Determine the (X, Y) coordinate at the center of the cell enclosing the given text.  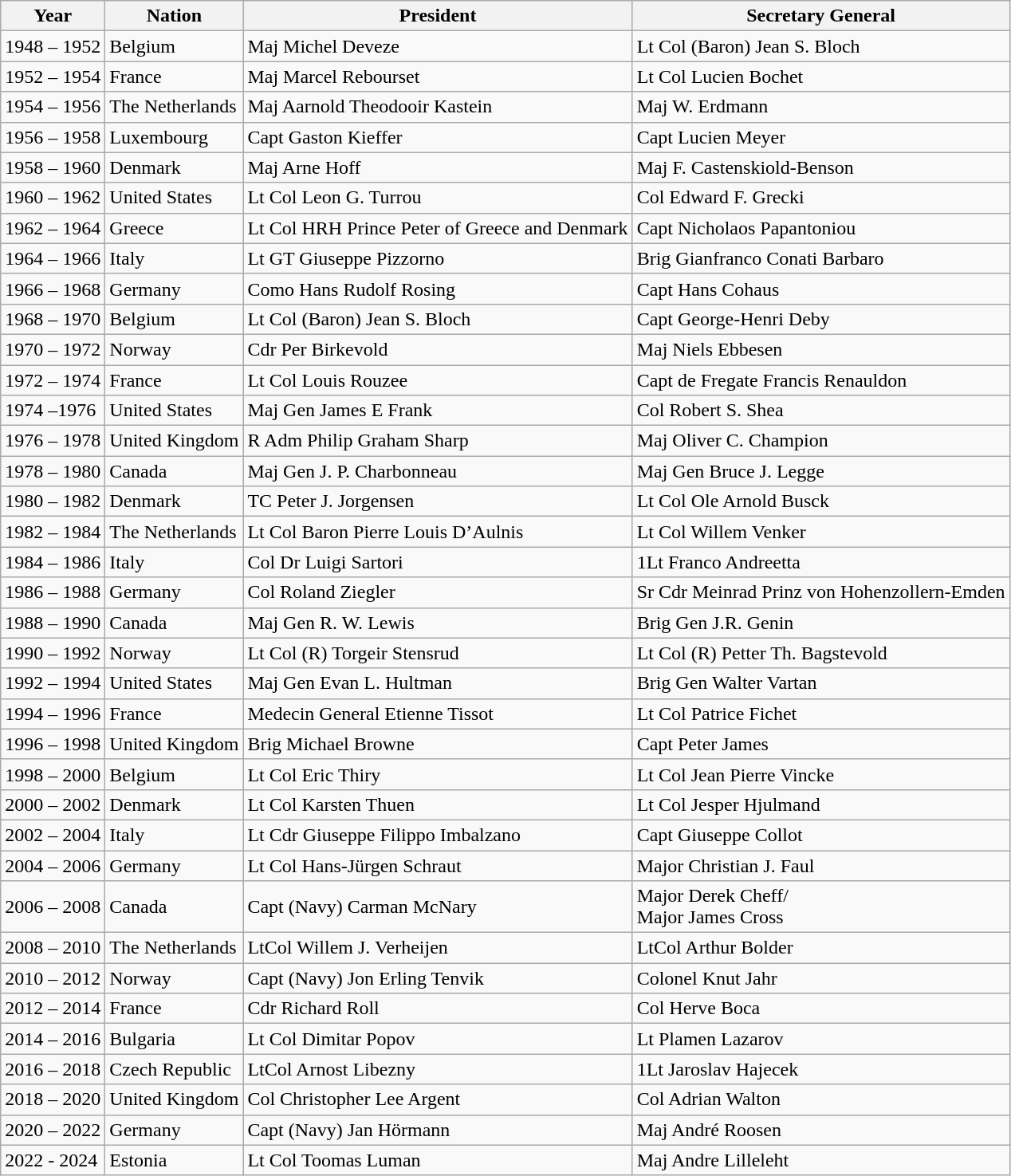
Czech Republic (174, 1069)
TC Peter J. Jorgensen (438, 501)
LtCol Arnost Libezny (438, 1069)
1962 – 1964 (53, 228)
2004 – 2006 (53, 865)
1960 – 1962 (53, 198)
Capt (Navy) Jon Erling Tenvik (438, 978)
Cdr Richard Roll (438, 1009)
Capt George-Henri Deby (821, 319)
Lt Col Baron Pierre Louis D’Aulnis (438, 532)
Lt Col Jean Pierre Vincke (821, 774)
Maj Niels Ebbesen (821, 349)
Lt Col HRH Prince Peter of Greece and Denmark (438, 228)
Maj F. Castenskiold-Benson (821, 167)
1966 – 1968 (53, 289)
Lt Col Toomas Luman (438, 1160)
1968 – 1970 (53, 319)
Maj Michel Deveze (438, 46)
Year (53, 16)
1948 – 1952 (53, 46)
Maj Aarnold Theodooir Kastein (438, 107)
Maj Oliver C. Champion (821, 441)
1976 – 1978 (53, 441)
Greece (174, 228)
Secretary General (821, 16)
1990 – 1992 (53, 653)
1986 – 1988 (53, 592)
Lt Col Ole Arnold Busck (821, 501)
Sr Cdr Meinrad Prinz von Hohenzollern-Emden (821, 592)
Como Hans Rudolf Rosing (438, 289)
Maj Arne Hoff (438, 167)
2006 – 2008 (53, 907)
Lt Col (R) Torgeir Stensrud (438, 653)
Maj Gen Bruce J. Legge (821, 471)
Cdr Per Birkevold (438, 349)
2020 – 2022 (53, 1130)
1952 – 1954 (53, 77)
Medecin General Etienne Tissot (438, 714)
Major Christian J. Faul (821, 865)
Lt Plamen Lazarov (821, 1039)
1964 – 1966 (53, 258)
2016 – 2018 (53, 1069)
Maj André Roosen (821, 1130)
1974 –1976 (53, 411)
Capt Giuseppe Collot (821, 835)
Maj W. Erdmann (821, 107)
Col Adrian Walton (821, 1099)
Maj Gen James E Frank (438, 411)
1980 – 1982 (53, 501)
1994 – 1996 (53, 714)
1996 – 1998 (53, 744)
Estonia (174, 1160)
Capt de Fregate Francis Renauldon (821, 380)
1988 – 1990 (53, 623)
Lt Col Louis Rouzee (438, 380)
Col Christopher Lee Argent (438, 1099)
Lt Col Willem Venker (821, 532)
Capt Peter James (821, 744)
LtCol Willem J. Verheijen (438, 948)
Brig Gen Walter Vartan (821, 683)
Colonel Knut Jahr (821, 978)
Capt Lucien Meyer (821, 137)
2010 – 2012 (53, 978)
2018 – 2020 (53, 1099)
1Lt Franco Andreetta (821, 562)
2008 – 2010 (53, 948)
Col Herve Boca (821, 1009)
Lt Col Karsten Thuen (438, 804)
Lt Col Jesper Hjulmand (821, 804)
1970 – 1972 (53, 349)
Nation (174, 16)
1984 – 1986 (53, 562)
Maj Gen R. W. Lewis (438, 623)
1956 – 1958 (53, 137)
Maj Andre Lilleleht (821, 1160)
LtCol Arthur Bolder (821, 948)
R Adm Philip Graham Sharp (438, 441)
Major Derek Cheff/Major James Cross (821, 907)
1992 – 1994 (53, 683)
2014 – 2016 (53, 1039)
1982 – 1984 (53, 532)
President (438, 16)
2000 – 2002 (53, 804)
1998 – 2000 (53, 774)
Maj Marcel Rebourset (438, 77)
1972 – 1974 (53, 380)
2002 – 2004 (53, 835)
Col Robert S. Shea (821, 411)
Luxembourg (174, 137)
Capt (Navy) Carman McNary (438, 907)
Col Edward F. Grecki (821, 198)
1Lt Jaroslav Hajecek (821, 1069)
Lt Cdr Giuseppe Filippo Imbalzano (438, 835)
Brig Gen J.R. Genin (821, 623)
1978 – 1980 (53, 471)
Capt (Navy) Jan Hörmann (438, 1130)
Maj Gen J. P. Charbonneau (438, 471)
Col Roland Ziegler (438, 592)
Lt Col Hans-Jürgen Schraut (438, 865)
Maj Gen Evan L. Hultman (438, 683)
1954 – 1956 (53, 107)
Lt Col Leon G. Turrou (438, 198)
Lt Col Eric Thiry (438, 774)
2022 - 2024 (53, 1160)
Capt Gaston Kieffer (438, 137)
Lt Col (R) Petter Th. Bagstevold (821, 653)
Capt Nicholaos Papantoniou (821, 228)
Col Dr Luigi Sartori (438, 562)
Capt Hans Cohaus (821, 289)
Lt Col Patrice Fichet (821, 714)
Lt GT Giuseppe Pizzorno (438, 258)
Lt Col Lucien Bochet (821, 77)
Lt Col Dimitar Popov (438, 1039)
Brig Gianfranco Conati Barbaro (821, 258)
2012 – 2014 (53, 1009)
Brig Michael Browne (438, 744)
1958 – 1960 (53, 167)
Bulgaria (174, 1039)
